Identify which cell holds the provided text, then report its (x, y) central coordinate. 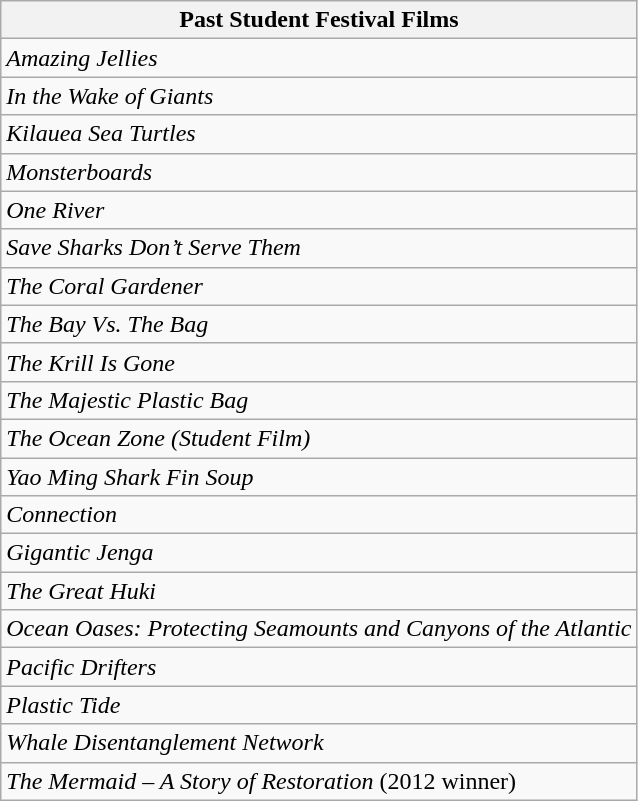
Kilauea Sea Turtles (319, 134)
The Ocean Zone (Student Film) (319, 438)
The Coral Gardener (319, 286)
Save Sharks Don’t Serve Them (319, 248)
The Majestic Plastic Bag (319, 400)
The Bay Vs. The Bag (319, 324)
Ocean Oases: Protecting Seamounts and Canyons of the Atlantic (319, 629)
Pacific Drifters (319, 667)
Yao Ming Shark Fin Soup (319, 477)
Amazing Jellies (319, 58)
Whale Disentanglement Network (319, 743)
Gigantic Jenga (319, 553)
In the Wake of Giants (319, 96)
The Great Huki (319, 591)
Past Student Festival Films (319, 20)
One River (319, 210)
The Krill Is Gone (319, 362)
Connection (319, 515)
Monsterboards (319, 172)
The Mermaid – A Story of Restoration (2012 winner) (319, 781)
Plastic Tide (319, 705)
